Return the [X, Y] coordinate for the center point of the cell that contains the specified text.  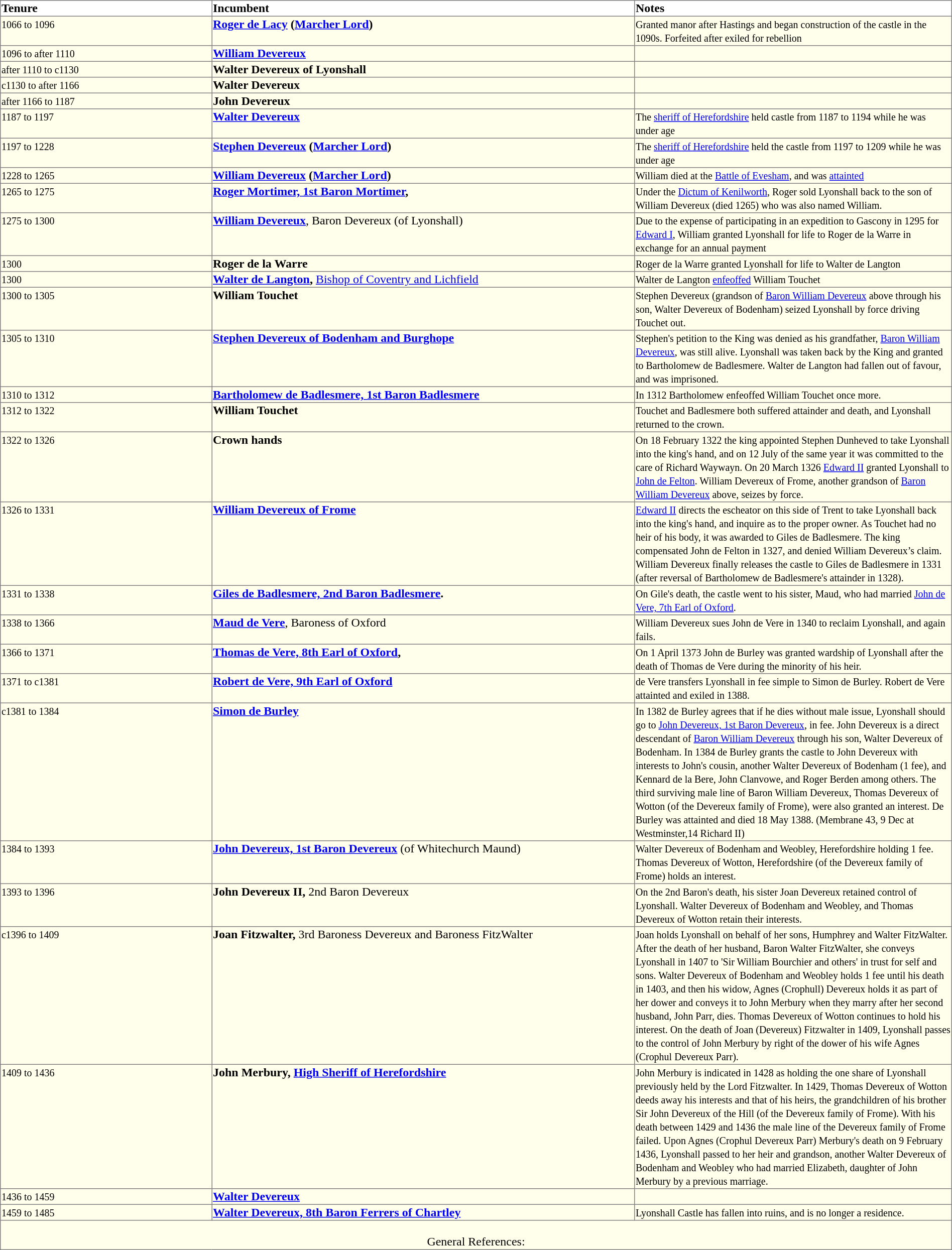
William Devereux [423, 54]
Robert de Vere, 9th Earl of Oxford [423, 688]
Walter Devereux of Lyonshall [423, 69]
1265 to 1275 [106, 198]
1366 to 1371 [106, 659]
Simon de Burley [423, 772]
1066 to 1096 [106, 31]
1436 to 1459 [106, 1197]
1459 to 1485 [106, 1212]
1326 to 1331 [106, 544]
Touchet and Badlesmere both suffered attainder and death, and Lyonshall returned to the crown. [793, 417]
1310 to 1312 [106, 395]
Tenure [106, 9]
The sheriff of Herefordshire held the castle from 1197 to 1209 while he was under age [793, 153]
1187 to 1197 [106, 123]
Lyonshall Castle has fallen into ruins, and is no longer a residence. [793, 1212]
The sheriff of Herefordshire held castle from 1187 to 1194 while he was under age [793, 123]
Giles de Badlesmere, 2nd Baron Badlesmere. [423, 600]
Stephen Devereux (Marcher Lord) [423, 153]
Under the Dictum of Kenilworth, Roger sold Lyonshall back to the son of William Devereux (died 1265) who was also named William. [793, 198]
1096 to after 1110 [106, 54]
John Devereux [423, 101]
Roger Mortimer, 1st Baron Mortimer, [423, 198]
In 1312 Bartholomew enfeoffed William Touchet once more. [793, 395]
de Vere transfers Lyonshall in fee simple to Simon de Burley. Robert de Vere attainted and exiled in 1388. [793, 688]
William died at the Battle of Evesham, and was attainted [793, 176]
Roger de la Warre [423, 264]
1312 to 1322 [106, 417]
Joan Fitzwalter, 3rd Baroness Devereux and Baroness FitzWalter [423, 995]
c1396 to 1409 [106, 995]
John Devereux II, 2nd Baron Devereux [423, 905]
1228 to 1265 [106, 176]
On 1 April 1373 John de Burley was granted wardship of Lyonshall after the death of Thomas de Vere during the minority of his heir. [793, 659]
William Devereux, Baron Devereux (of Lyonshall) [423, 234]
after 1166 to 1187 [106, 101]
1275 to 1300 [106, 234]
1384 to 1393 [106, 862]
c1381 to 1384 [106, 772]
Thomas de Vere, 8th Earl of Oxford, [423, 659]
William Devereux sues John de Vere in 1340 to reclaim Lyonshall, and again fails. [793, 630]
Granted manor after Hastings and began construction of the castle in the 1090s. Forfeited after exiled for rebellion [793, 31]
1322 to 1326 [106, 467]
William Devereux (Marcher Lord) [423, 176]
Crown hands [423, 467]
1300 to 1305 [106, 309]
1393 to 1396 [106, 905]
On Gile's death, the castle went to his sister, Maud, who had married John de Vere, 7th Earl of Oxford. [793, 600]
Stephen Devereux of Bodenham and Burghope [423, 358]
1371 to c1381 [106, 688]
Incumbent [423, 9]
1409 to 1436 [106, 1127]
Maud de Vere, Baroness of Oxford [423, 630]
Walter Devereux, 8th Baron Ferrers of Chartley [423, 1212]
1338 to 1366 [106, 630]
Walter de Langton, Bishop of Coventry and Lichfield [423, 280]
Roger de Lacy (Marcher Lord) [423, 31]
after 1110 to c1130 [106, 69]
1197 to 1228 [106, 153]
1331 to 1338 [106, 600]
Notes [793, 9]
John Devereux, 1st Baron Devereux (of Whitechurch Maund) [423, 862]
John Merbury, High Sheriff of Herefordshire [423, 1127]
William Devereux of Frome [423, 544]
Bartholomew de Badlesmere, 1st Baron Badlesmere [423, 395]
c1130 to after 1166 [106, 85]
1305 to 1310 [106, 358]
General References: [476, 1235]
Walter de Langton enfeoffed William Touchet [793, 280]
Roger de la Warre granted Lyonshall for life to Walter de Langton [793, 264]
